Output the [X, Y] coordinate of the center of the cell containing the given text.  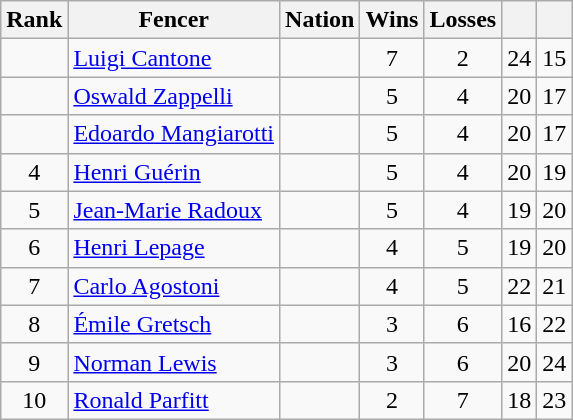
Edoardo Mangiarotti [174, 134]
23 [554, 400]
Émile Gretsch [174, 324]
Nation [320, 20]
16 [520, 324]
15 [554, 58]
Carlo Agostoni [174, 286]
8 [34, 324]
18 [520, 400]
21 [554, 286]
9 [34, 362]
10 [34, 400]
Fencer [174, 20]
Luigi Cantone [174, 58]
Wins [392, 20]
Rank [34, 20]
Ronald Parfitt [174, 400]
Norman Lewis [174, 362]
Henri Guérin [174, 172]
Oswald Zappelli [174, 96]
Jean-Marie Radoux [174, 210]
Losses [463, 20]
Henri Lepage [174, 248]
